Find where the given text appears and provide that cell's center as [x, y] coordinate. 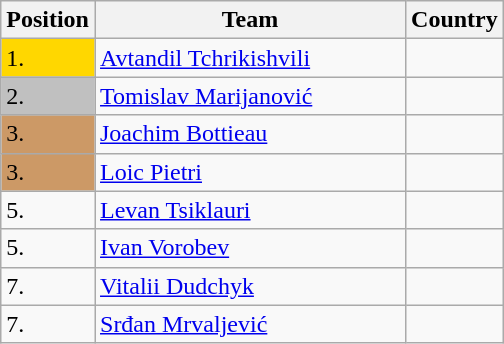
2. [48, 96]
Joachim Bottieau [250, 134]
Avtandil Tchrikishvili [250, 58]
Team [250, 20]
Country [455, 20]
Loic Pietri [250, 172]
Vitalii Dudchyk [250, 286]
Levan Tsiklauri [250, 210]
Srđan Mrvaljević [250, 324]
Ivan Vorobev [250, 248]
Tomislav Marijanović [250, 96]
Position [48, 20]
1. [48, 58]
